From the cell containing the given text, extract its center point as [X, Y] coordinate. 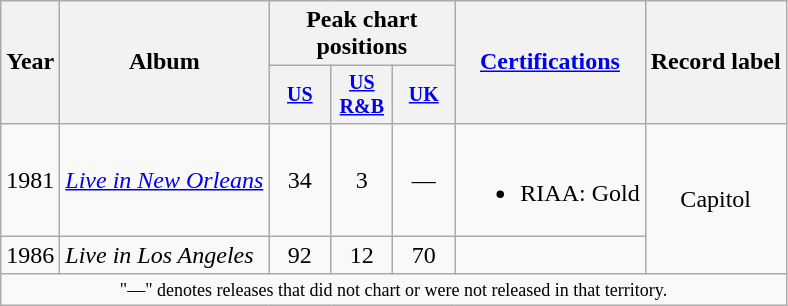
"—" denotes releases that did not chart or were not released in that territory. [394, 290]
Capitol [716, 198]
1981 [30, 180]
RIAA: Gold [550, 180]
Live in New Orleans [164, 180]
USR&B [362, 94]
— [424, 180]
3 [362, 180]
Year [30, 62]
92 [300, 255]
34 [300, 180]
Album [164, 62]
Certifications [550, 62]
Peak chart positions [362, 34]
UK [424, 94]
12 [362, 255]
1986 [30, 255]
70 [424, 255]
Record label [716, 62]
Live in Los Angeles [164, 255]
US [300, 94]
